Determine the (x, y) coordinate at the center of the cell enclosing the given text.  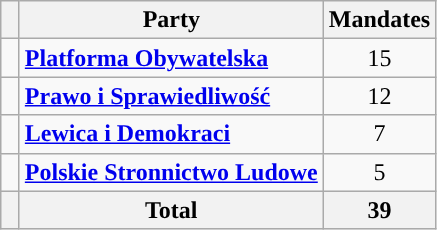
Lewica i Demokraci (171, 134)
Total (171, 210)
15 (379, 58)
Polskie Stronnictwo Ludowe (171, 172)
5 (379, 172)
39 (379, 210)
Party (171, 20)
Platforma Obywatelska (171, 58)
12 (379, 96)
7 (379, 134)
Mandates (379, 20)
Prawo i Sprawiedliwość (171, 96)
